Return the [X, Y] coordinate for the center point of the cell that contains the specified text.  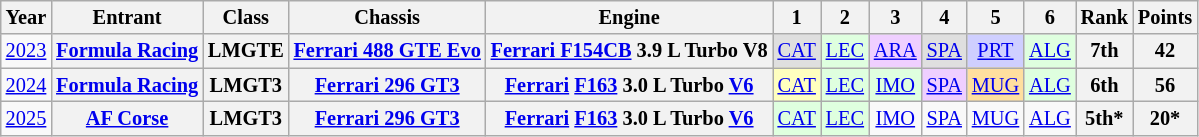
ARA [896, 51]
LMGTE [246, 51]
AF Corse [127, 118]
Rank [1104, 17]
3 [896, 17]
5th* [1104, 118]
56 [1165, 85]
20* [1165, 118]
PRT [996, 51]
7th [1104, 51]
6 [1050, 17]
Ferrari F154CB 3.9 L Turbo V8 [630, 51]
5 [996, 17]
1 [797, 17]
Entrant [127, 17]
2 [845, 17]
Points [1165, 17]
Year [26, 17]
Chassis [388, 17]
2025 [26, 118]
4 [944, 17]
42 [1165, 51]
6th [1104, 85]
2024 [26, 85]
Engine [630, 17]
Ferrari 488 GTE Evo [388, 51]
Class [246, 17]
2023 [26, 51]
